From the cell containing the given text, extract its center point as [X, Y] coordinate. 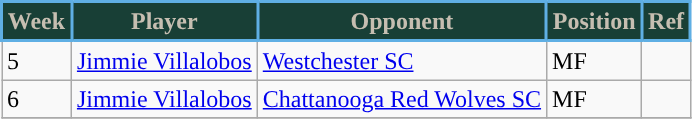
Week [37, 22]
Opponent [402, 22]
5 [37, 60]
6 [37, 99]
Ref [666, 22]
Chattanooga Red Wolves SC [402, 99]
Westchester SC [402, 60]
Position [594, 22]
Player [164, 22]
